Return [x, y] of the center of cell containing provided text 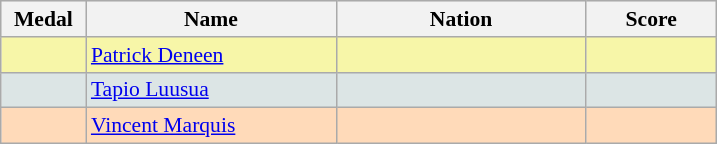
Tapio Luusua [211, 90]
Patrick Deneen [211, 55]
Nation [461, 19]
Name [211, 19]
Medal [44, 19]
Vincent Marquis [211, 126]
Score [651, 19]
